Return (x, y) of the center of cell containing provided text 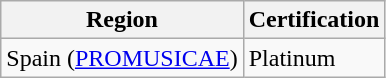
Spain (PROMUSICAE) (122, 58)
Region (122, 20)
Platinum (314, 58)
Certification (314, 20)
